Provide the [x, y] coordinate of the cell's center where the given text is located.  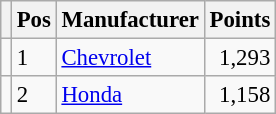
1,293 [240, 58]
Pos [34, 20]
Points [240, 20]
Honda [130, 95]
Chevrolet [130, 58]
1 [34, 58]
Manufacturer [130, 20]
1,158 [240, 95]
2 [34, 95]
